Find where the given text appears and provide that cell's center as [x, y] coordinate. 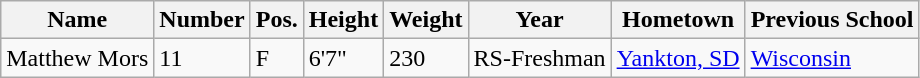
6'7" [343, 58]
Hometown [678, 20]
Wisconsin [832, 58]
F [276, 58]
230 [426, 58]
Pos. [276, 20]
Year [540, 20]
Matthew Mors [78, 58]
11 [202, 58]
Name [78, 20]
Number [202, 20]
Previous School [832, 20]
Height [343, 20]
RS-Freshman [540, 58]
Yankton, SD [678, 58]
Weight [426, 20]
